Identify which cell holds the provided text, then report its (X, Y) central coordinate. 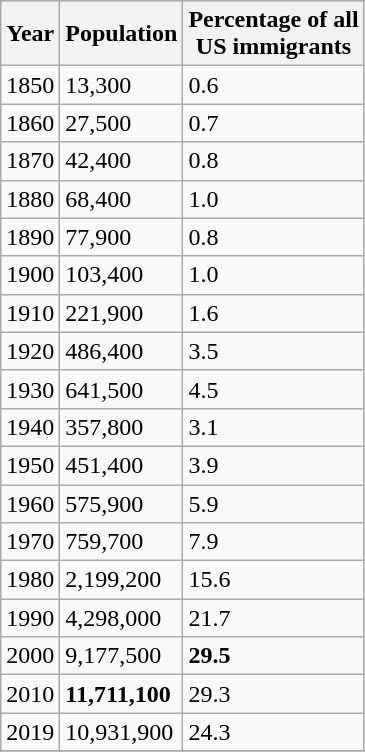
1990 (30, 618)
1890 (30, 237)
Population (122, 34)
1910 (30, 313)
2000 (30, 656)
2019 (30, 732)
1880 (30, 199)
24.3 (274, 732)
2010 (30, 694)
29.5 (274, 656)
68,400 (122, 199)
15.6 (274, 580)
1850 (30, 85)
2,199,200 (122, 580)
1860 (30, 123)
7.9 (274, 542)
1900 (30, 275)
1970 (30, 542)
1920 (30, 351)
3.5 (274, 351)
Percentage of all US immigrants (274, 34)
9,177,500 (122, 656)
0.7 (274, 123)
451,400 (122, 465)
1.6 (274, 313)
1950 (30, 465)
0.6 (274, 85)
11,711,100 (122, 694)
Year (30, 34)
641,500 (122, 389)
1960 (30, 503)
759,700 (122, 542)
1870 (30, 161)
27,500 (122, 123)
77,900 (122, 237)
575,900 (122, 503)
4,298,000 (122, 618)
221,900 (122, 313)
103,400 (122, 275)
10,931,900 (122, 732)
1930 (30, 389)
1980 (30, 580)
3.1 (274, 427)
357,800 (122, 427)
1940 (30, 427)
21.7 (274, 618)
13,300 (122, 85)
3.9 (274, 465)
5.9 (274, 503)
29.3 (274, 694)
42,400 (122, 161)
486,400 (122, 351)
4.5 (274, 389)
